Scan for the cell matching the given text and deliver its [x, y] coordinate at center. 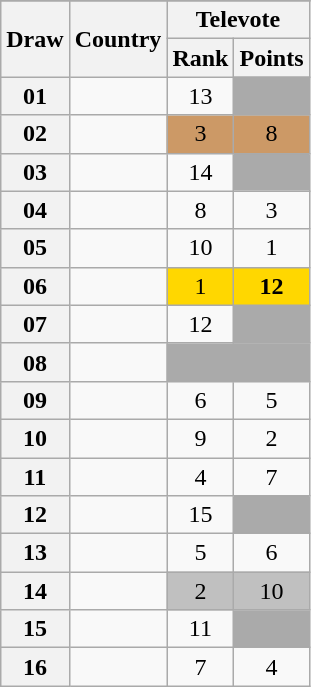
08 [35, 362]
16 [35, 667]
Rank [200, 58]
03 [35, 172]
09 [35, 400]
06 [35, 286]
9 [200, 438]
Points [272, 58]
05 [35, 248]
Draw [35, 39]
02 [35, 134]
07 [35, 324]
Televote [238, 20]
04 [35, 210]
01 [35, 96]
Country [118, 39]
